Locate the cell with the specified text and output its (x, y) center coordinate. 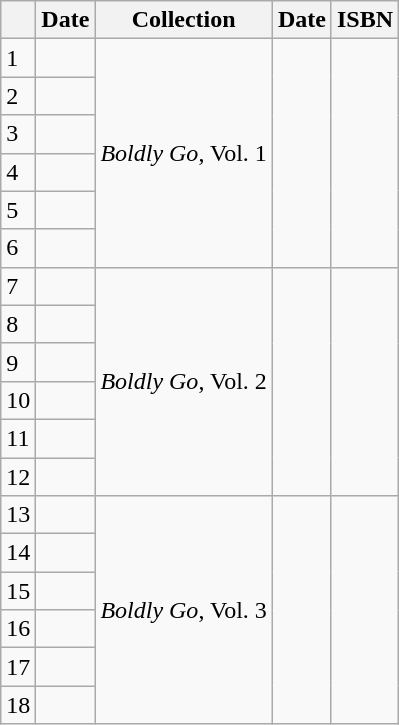
Boldly Go, Vol. 2 (184, 381)
3 (18, 134)
8 (18, 324)
17 (18, 667)
6 (18, 248)
14 (18, 553)
4 (18, 172)
Boldly Go, Vol. 1 (184, 153)
2 (18, 96)
18 (18, 705)
Boldly Go, Vol. 3 (184, 610)
5 (18, 210)
16 (18, 629)
12 (18, 477)
9 (18, 362)
11 (18, 438)
13 (18, 515)
Collection (184, 20)
10 (18, 400)
ISBN (364, 20)
1 (18, 58)
15 (18, 591)
7 (18, 286)
